Identify which cell holds the provided text, then report its (x, y) central coordinate. 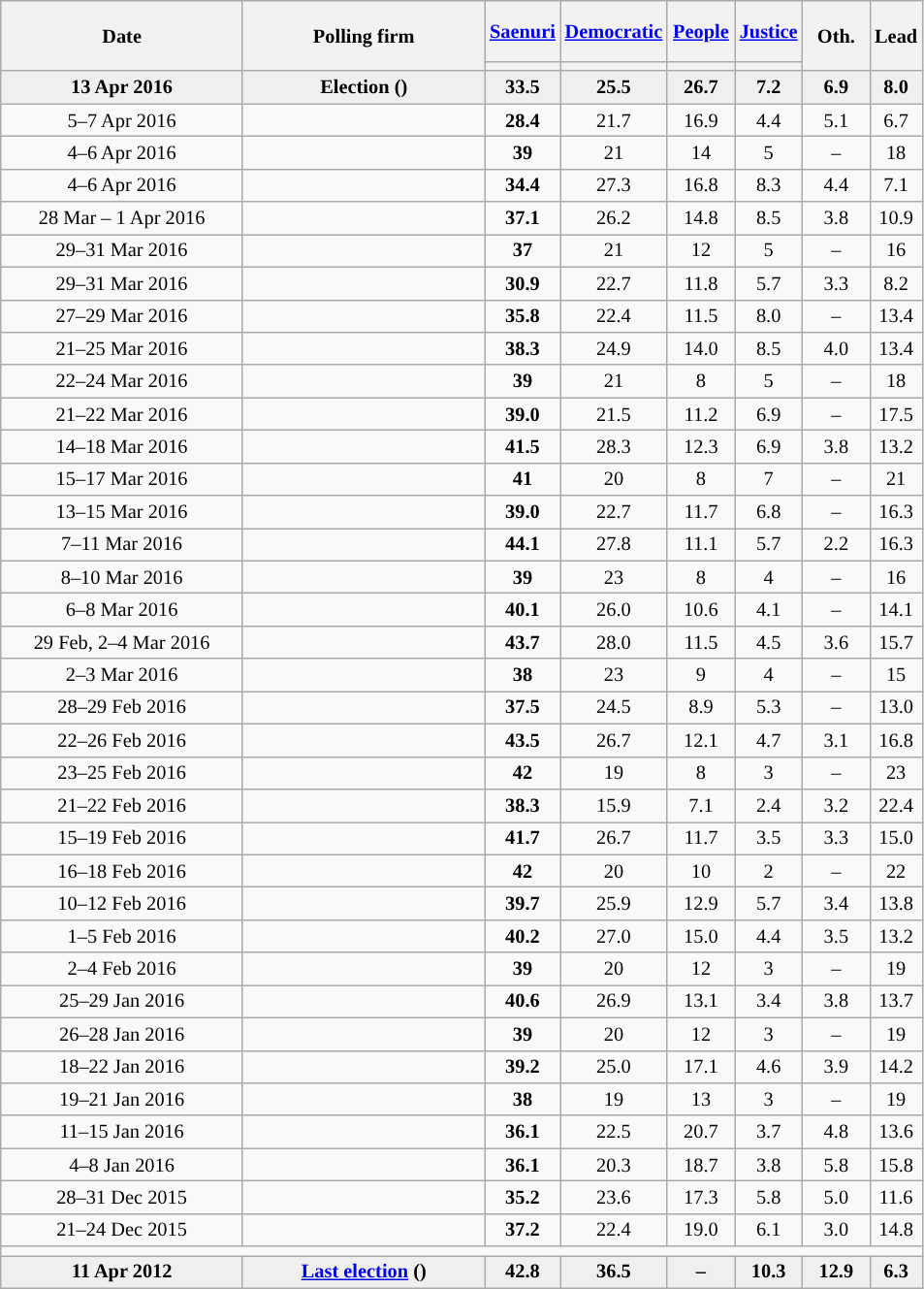
35.8 (523, 316)
28.0 (614, 643)
Democratic (614, 31)
15–17 Mar 2016 (122, 479)
41.5 (523, 447)
2–3 Mar 2016 (122, 675)
8.9 (701, 708)
23–25 Feb 2016 (122, 773)
6.1 (769, 1230)
Lead (896, 37)
3.0 (837, 1230)
People (701, 31)
13 (701, 1100)
17.5 (896, 414)
26.9 (614, 1002)
21–24 Dec 2015 (122, 1230)
5.3 (769, 708)
8.3 (769, 185)
6–8 Mar 2016 (122, 610)
22–24 Mar 2016 (122, 381)
12.3 (701, 447)
8–10 Mar 2016 (122, 577)
14 (701, 153)
7.2 (769, 87)
20.3 (614, 1165)
37.5 (523, 708)
11.2 (701, 414)
43.7 (523, 643)
22.5 (614, 1132)
21–25 Mar 2016 (122, 349)
23.6 (614, 1198)
Saenuri (523, 31)
18–22 Jan 2016 (122, 1067)
4.6 (769, 1067)
25.9 (614, 904)
13.7 (896, 1002)
17.1 (701, 1067)
27.3 (614, 185)
14–18 Mar 2016 (122, 447)
19.0 (701, 1230)
40.2 (523, 936)
18.7 (701, 1165)
21.5 (614, 414)
13–15 Mar 2016 (122, 512)
33.5 (523, 87)
22 (896, 871)
6.7 (896, 120)
10.9 (896, 218)
14.0 (701, 349)
15.9 (614, 806)
2.2 (837, 545)
16–18 Feb 2016 (122, 871)
21–22 Mar 2016 (122, 414)
28–29 Feb 2016 (122, 708)
5.0 (837, 1198)
27.8 (614, 545)
25.0 (614, 1067)
Election () (364, 87)
26–28 Jan 2016 (122, 1034)
27.0 (614, 936)
3.1 (837, 741)
11.6 (896, 1198)
40.1 (523, 610)
37.1 (523, 218)
16.9 (701, 120)
28–31 Dec 2015 (122, 1198)
26.0 (614, 610)
4.8 (837, 1132)
Justice (769, 31)
7 (769, 479)
11.8 (701, 283)
43.5 (523, 741)
10 (701, 871)
3.2 (837, 806)
35.2 (523, 1198)
13.8 (896, 904)
24.5 (614, 708)
4.1 (769, 610)
37.2 (523, 1230)
5.1 (837, 120)
13.0 (896, 708)
10.6 (701, 610)
Date (122, 37)
21.7 (614, 120)
7–11 Mar 2016 (122, 545)
36.5 (614, 1273)
4–8 Jan 2016 (122, 1165)
12.1 (701, 741)
13.6 (896, 1132)
15–19 Feb 2016 (122, 839)
37 (523, 251)
13 Apr 2016 (122, 87)
21–22 Feb 2016 (122, 806)
42.8 (523, 1273)
2.4 (769, 806)
39.7 (523, 904)
11–15 Jan 2016 (122, 1132)
24.9 (614, 349)
4.0 (837, 349)
Last election () (364, 1273)
25–29 Jan 2016 (122, 1002)
41.7 (523, 839)
11 Apr 2012 (122, 1273)
28.3 (614, 447)
26.2 (614, 218)
4.5 (769, 643)
3.9 (837, 1067)
19–21 Jan 2016 (122, 1100)
10–12 Feb 2016 (122, 904)
Polling firm (364, 37)
3.7 (769, 1132)
11.1 (701, 545)
2 (769, 871)
13.1 (701, 1002)
34.4 (523, 185)
6.8 (769, 512)
28.4 (523, 120)
28 Mar – 1 Apr 2016 (122, 218)
44.1 (523, 545)
15.8 (896, 1165)
14.1 (896, 610)
3.6 (837, 643)
2–4 Feb 2016 (122, 969)
29 Feb, 2–4 Mar 2016 (122, 643)
15 (896, 675)
30.9 (523, 283)
10.3 (769, 1273)
25.5 (614, 87)
5–7 Apr 2016 (122, 120)
40.6 (523, 1002)
9 (701, 675)
41 (523, 479)
20.7 (701, 1132)
1–5 Feb 2016 (122, 936)
4.7 (769, 741)
8.2 (896, 283)
39.2 (523, 1067)
14.2 (896, 1067)
22–26 Feb 2016 (122, 741)
27–29 Mar 2016 (122, 316)
15.7 (896, 643)
17.3 (701, 1198)
Oth. (837, 37)
6.3 (896, 1273)
